Detect which cell encompasses the target text, then output its [X, Y] center coordinate. 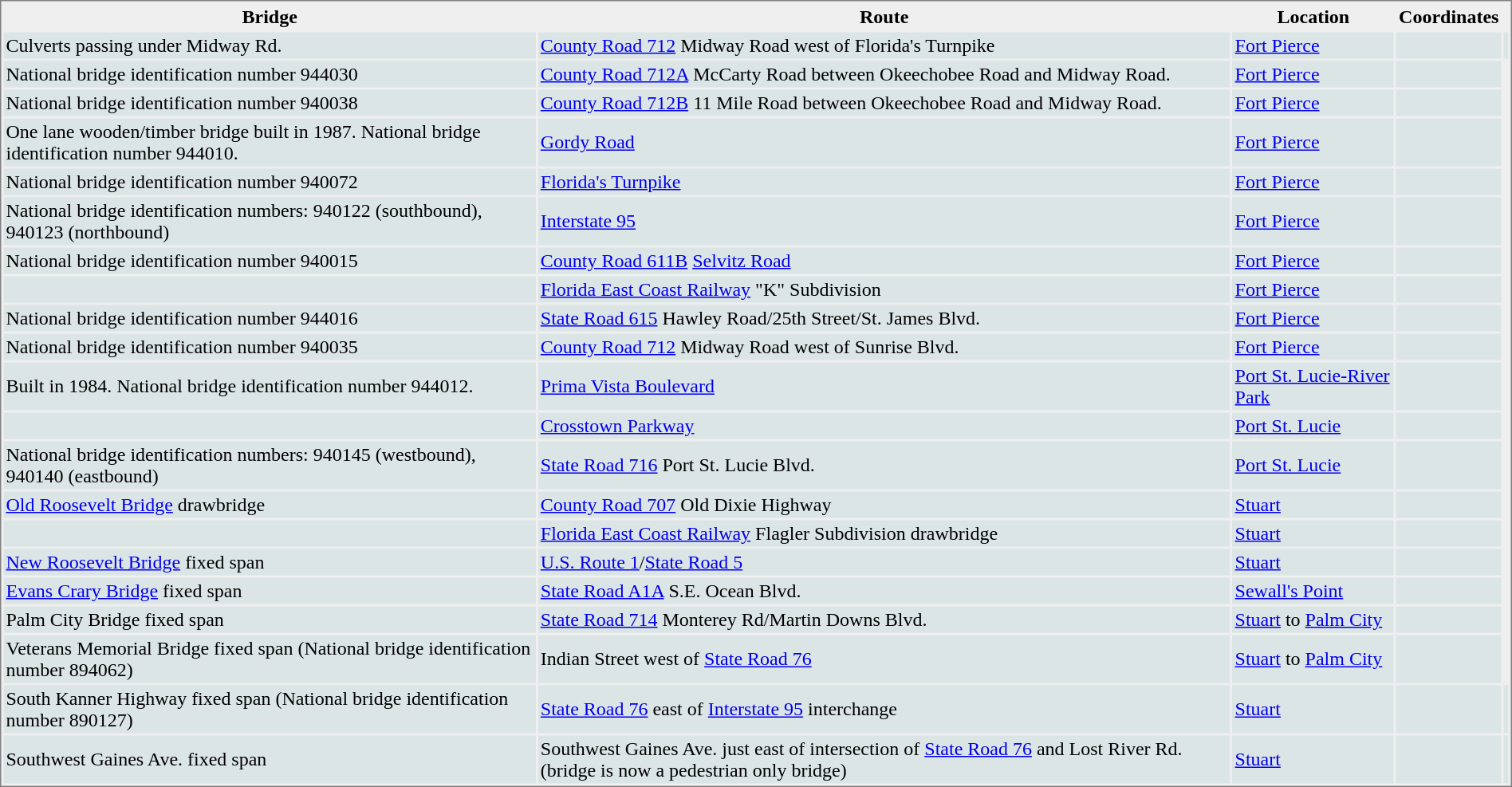
National bridge identification number 940015 [270, 260]
County Road 712A McCarty Road between Okeechobee Road and Midway Road. [884, 73]
County Road 712 Midway Road west of Sunrise Blvd. [884, 346]
County Road 707 Old Dixie Highway [884, 504]
South Kanner Highway fixed span (National bridge identification number 890127) [270, 710]
National bridge identification number 940035 [270, 346]
Palm City Bridge fixed span [270, 619]
Old Roosevelt Bridge drawbridge [270, 504]
Built in 1984. National bridge identification number 944012. [270, 386]
National bridge identification number 944016 [270, 317]
National bridge identification numbers: 940122 (southbound), 940123 (northbound) [270, 222]
U.S. Route 1/State Road 5 [884, 561]
National bridge identification number 944030 [270, 73]
Southwest Gaines Ave. just east of intersection of State Road 76 and Lost River Rd. (bridge is now a pedestrian only bridge) [884, 759]
State Road 716 Port St. Lucie Blvd. [884, 466]
Interstate 95 [884, 222]
Route [884, 16]
National bridge identification numbers: 940145 (westbound), 940140 (eastbound) [270, 466]
Crosstown Parkway [884, 426]
Evans Crary Bridge fixed span [270, 590]
State Road 714 Monterey Rd/Martin Downs Blvd. [884, 619]
County Road 611B Selvitz Road [884, 260]
Port St. Lucie-River Park [1314, 386]
Veterans Memorial Bridge fixed span (National bridge identification number 894062) [270, 659]
Florida East Coast Railway Flagler Subdivision drawbridge [884, 533]
Florida East Coast Railway "K" Subdivision [884, 289]
National bridge identification number 940038 [270, 102]
County Road 712B 11 Mile Road between Okeechobee Road and Midway Road. [884, 102]
Culverts passing under Midway Rd. [270, 45]
State Road 615 Hawley Road/25th Street/St. James Blvd. [884, 317]
County Road 712 Midway Road west of Florida's Turnpike [884, 45]
Sewall's Point [1314, 590]
Coordinates [1448, 16]
One lane wooden/timber bridge built in 1987. National bridge identification number 944010. [270, 142]
Gordy Road [884, 142]
State Road 76 east of Interstate 95 interchange [884, 710]
New Roosevelt Bridge fixed span [270, 561]
Indian Street west of State Road 76 [884, 659]
National bridge identification number 940072 [270, 182]
Florida's Turnpike [884, 182]
Location [1314, 16]
Southwest Gaines Ave. fixed span [270, 759]
Prima Vista Boulevard [884, 386]
Bridge [270, 16]
State Road A1A S.E. Ocean Blvd. [884, 590]
